Find where the given text appears and provide that cell's center as [x, y] coordinate. 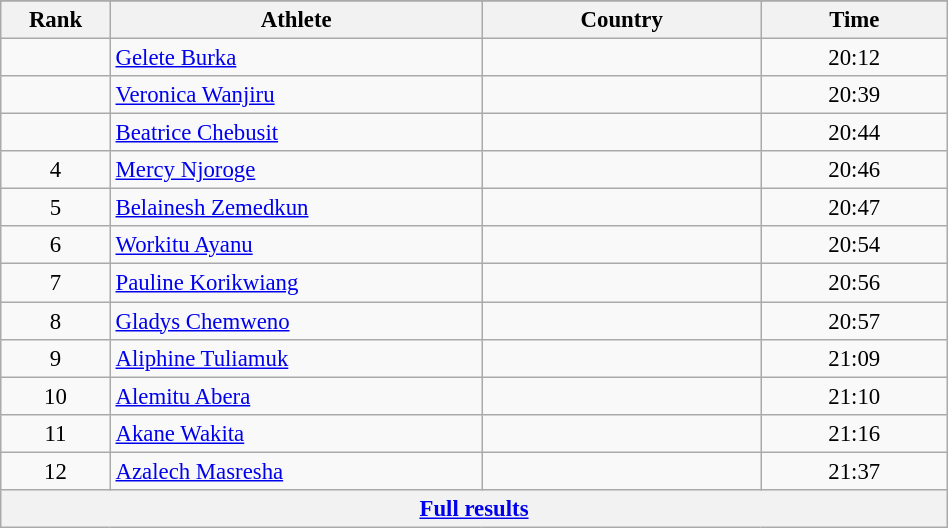
20:57 [854, 321]
8 [56, 321]
Country [622, 20]
Time [854, 20]
11 [56, 433]
20:44 [854, 133]
21:16 [854, 433]
20:54 [854, 245]
Veronica Wanjiru [296, 95]
Rank [56, 20]
Athlete [296, 20]
Workitu Ayanu [296, 245]
Pauline Korikwiang [296, 283]
Belainesh Zemedkun [296, 208]
21:10 [854, 396]
20:39 [854, 95]
Mercy Njoroge [296, 170]
7 [56, 283]
Azalech Masresha [296, 471]
6 [56, 245]
Full results [474, 509]
Aliphine Tuliamuk [296, 358]
4 [56, 170]
20:47 [854, 208]
20:56 [854, 283]
9 [56, 358]
Gelete Burka [296, 58]
21:09 [854, 358]
5 [56, 208]
12 [56, 471]
10 [56, 396]
Akane Wakita [296, 433]
Alemitu Abera [296, 396]
20:46 [854, 170]
21:37 [854, 471]
Gladys Chemweno [296, 321]
20:12 [854, 58]
Beatrice Chebusit [296, 133]
